Output the (x, y) coordinate of the center of the cell containing the given text.  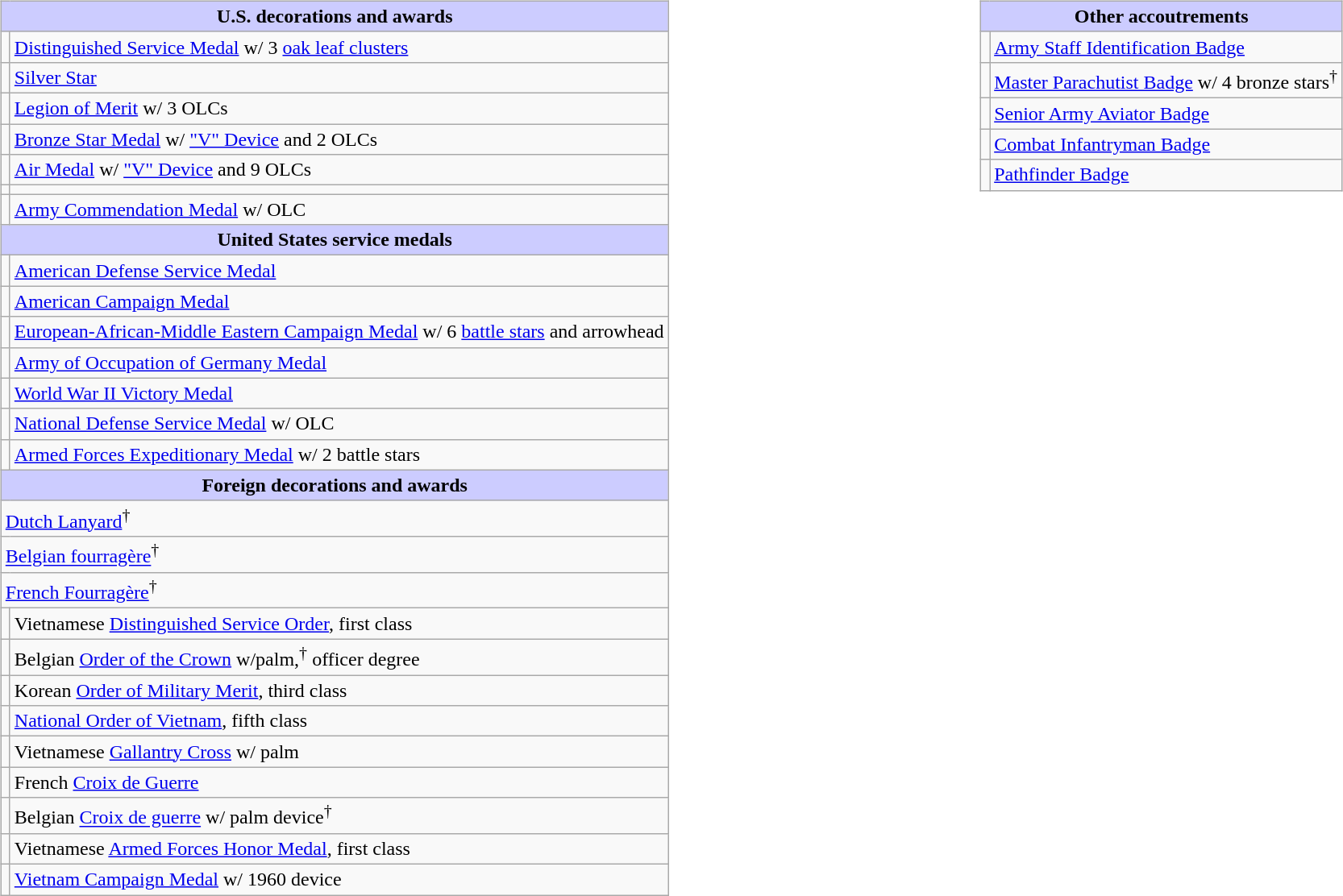
Bronze Star Medal w/ "V" Device and 2 OLCs (339, 139)
Foreign decorations and awards (335, 485)
Dutch Lanyard† (335, 519)
Vietnam Campaign Medal w/ 1960 device (339, 879)
European-African-Middle Eastern Campaign Medal w/ 6 battle stars and arrowhead (339, 332)
French Croix de Guerre (339, 782)
Other accoutrements (1162, 16)
Armed Forces Expeditionary Medal w/ 2 battle stars (339, 454)
Distinguished Service Medal w/ 3 oak leaf clusters (339, 47)
Belgian Order of the Crown w/palm,† officer degree (339, 657)
Vietnamese Gallantry Cross w/ palm (339, 752)
Belgian fourragère† (335, 554)
Army of Occupation of Germany Medal (339, 363)
Korean Order of Military Merit, third class (339, 691)
National Order of Vietnam, fifth class (339, 721)
Combat Infantryman Badge (1166, 144)
Vietnamese Armed Forces Honor Medal, first class (339, 848)
Senior Army Aviator Badge (1166, 114)
Air Medal w/ "V" Device and 9 OLCs (339, 170)
Pathfinder Badge (1166, 175)
U.S. decorations and awards (335, 16)
United States service medals (335, 240)
American Defense Service Medal (339, 271)
Vietnamese Distinguished Service Order, first class (339, 624)
Belgian Croix de guerre w/ palm device† (339, 815)
Army Staff Identification Badge (1166, 47)
World War II Victory Medal (339, 393)
Army Commendation Medal w/ OLC (339, 209)
Master Parachutist Badge w/ 4 bronze stars† (1166, 81)
Silver Star (339, 77)
Legion of Merit w/ 3 OLCs (339, 108)
National Defense Service Medal w/ OLC (339, 424)
American Campaign Medal (339, 301)
French Fourragère† (335, 590)
